Return [x, y] of the center of cell containing provided text 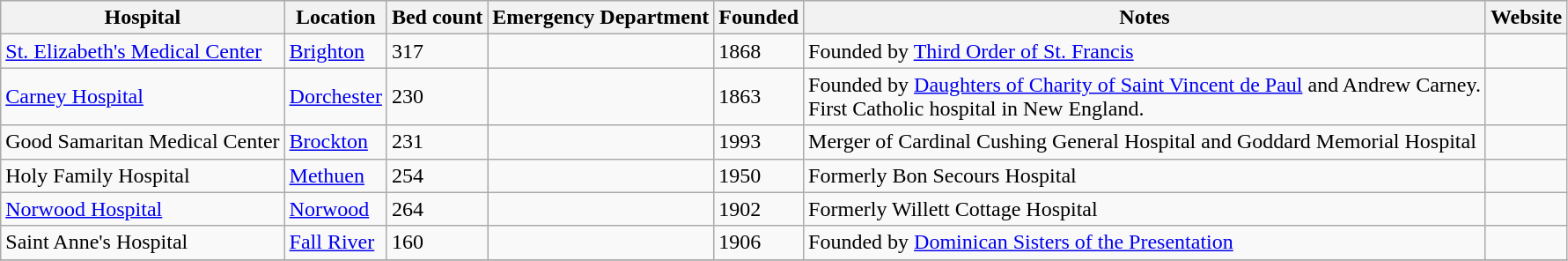
230 [437, 97]
Founded by Daughters of Charity of Saint Vincent de Paul and Andrew Carney.First Catholic hospital in New England. [1145, 97]
Founded [759, 18]
Holy Family Hospital [143, 175]
Norwood Hospital [143, 209]
Norwood [335, 209]
Brockton [335, 142]
Notes [1145, 18]
231 [437, 142]
1906 [759, 242]
Emergency Department [600, 18]
Website [1526, 18]
254 [437, 175]
Good Samaritan Medical Center [143, 142]
1993 [759, 142]
1868 [759, 51]
Carney Hospital [143, 97]
Methuen [335, 175]
Brighton [335, 51]
1902 [759, 209]
St. Elizabeth's Medical Center [143, 51]
160 [437, 242]
1863 [759, 97]
Founded by Third Order of St. Francis [1145, 51]
Formerly Willett Cottage Hospital [1145, 209]
264 [437, 209]
Fall River [335, 242]
Bed count [437, 18]
Hospital [143, 18]
Saint Anne's Hospital [143, 242]
Formerly Bon Secours Hospital [1145, 175]
1950 [759, 175]
Location [335, 18]
Founded by Dominican Sisters of the Presentation [1145, 242]
317 [437, 51]
Merger of Cardinal Cushing General Hospital and Goddard Memorial Hospital [1145, 142]
Dorchester [335, 97]
